Extract the [X, Y] coordinate from the center of the cell holding the provided text.  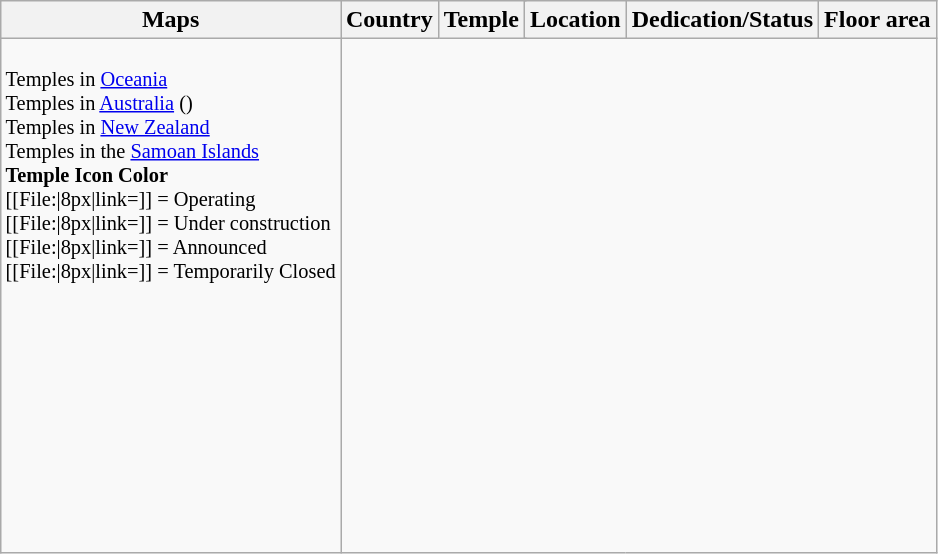
Floor area [878, 20]
Location [575, 20]
Country [389, 20]
Temple [481, 20]
Dedication/Status [722, 20]
Maps [171, 20]
